Search for the cell housing the specified text and yield its (X, Y) center coordinate. 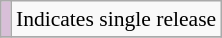
Indicates single release (116, 19)
